Determine the [x, y] coordinate at the center of the cell enclosing the given text.  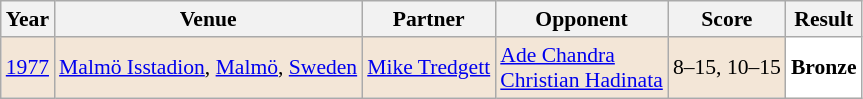
Opponent [582, 19]
Venue [208, 19]
8–15, 10–15 [727, 68]
Malmö Isstadion, Malmö, Sweden [208, 68]
Result [824, 19]
Mike Tredgett [428, 68]
Year [28, 19]
Ade Chandra Christian Hadinata [582, 68]
Score [727, 19]
Partner [428, 19]
1977 [28, 68]
Bronze [824, 68]
